Extract the [X, Y] coordinate from the center of the cell holding the provided text.  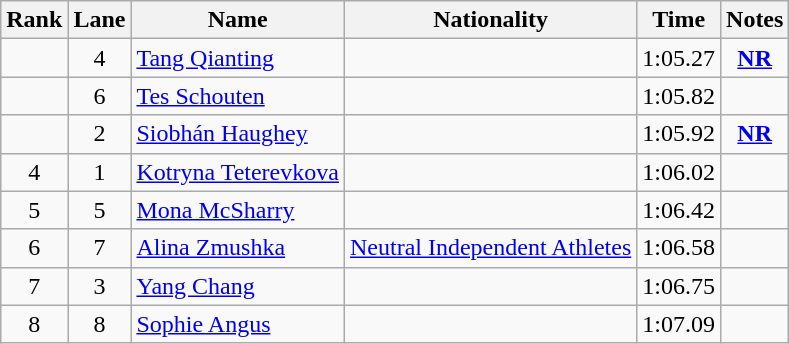
1:07.09 [679, 324]
Tes Schouten [238, 96]
Yang Chang [238, 286]
1:05.27 [679, 58]
Notes [755, 20]
Kotryna Teterevkova [238, 172]
Alina Zmushka [238, 248]
Rank [34, 20]
1 [100, 172]
1:06.02 [679, 172]
Time [679, 20]
2 [100, 134]
Siobhán Haughey [238, 134]
Neutral Independent Athletes [490, 248]
Name [238, 20]
1:05.82 [679, 96]
1:05.92 [679, 134]
Nationality [490, 20]
1:06.58 [679, 248]
3 [100, 286]
Tang Qianting [238, 58]
Sophie Angus [238, 324]
1:06.75 [679, 286]
Lane [100, 20]
1:06.42 [679, 210]
Mona McSharry [238, 210]
